Pinpoint the cell where the given text exists, returning its (x, y) midpoint coordinate. 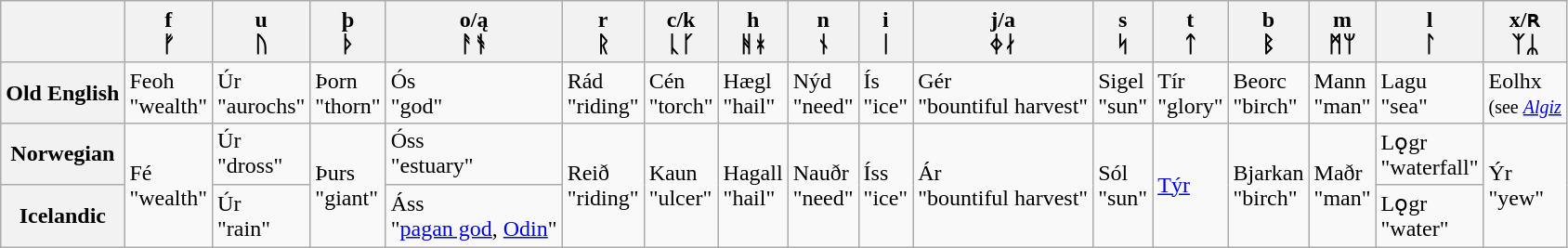
Þorn"thorn" (347, 93)
Ár"bountiful harvest" (1003, 184)
Nauðr"need" (823, 184)
iᛁ (886, 32)
Bjarkan"birch" (1269, 184)
Norwegian (63, 154)
Tír"glory" (1191, 93)
uᚢ (262, 32)
Ís"ice" (886, 93)
Old English (63, 93)
Nýd"need" (823, 93)
Fé"wealth" (169, 184)
o/ąᚨᚬ (474, 32)
Cén"torch" (681, 93)
Ós"god" (474, 93)
Maðr"man" (1342, 184)
Lǫgr"water" (1430, 215)
Gér"bountiful harvest" (1003, 93)
þᚦ (347, 32)
Íss"ice" (886, 184)
Lagu"sea" (1430, 93)
Ýr"yew" (1525, 184)
Rád"riding" (603, 93)
hᚻᚼ (752, 32)
Þurs"giant" (347, 184)
nᚾ (823, 32)
tᛏ (1191, 32)
Mann"man" (1342, 93)
Icelandic (63, 215)
sᛋ (1123, 32)
Sól"sun" (1123, 184)
Hægl"hail" (752, 93)
Sigel"sun" (1123, 93)
Úr"dross" (262, 154)
Lǫgr"waterfall" (1430, 154)
mᛗᛘ (1342, 32)
bᛒ (1269, 32)
Hagall"hail" (752, 184)
Feoh"wealth" (169, 93)
Áss"pagan god, Odin" (474, 215)
Týr (1191, 184)
Óss"estuary" (474, 154)
Úr"rain" (262, 215)
Eolhx(see Algiz (1525, 93)
rᚱ (603, 32)
Reið"riding" (603, 184)
j/aᛄᛅ (1003, 32)
Kaun"ulcer" (681, 184)
c/kᚳᚴ (681, 32)
Úr"aurochs" (262, 93)
fᚠ (169, 32)
Beorc"birch" (1269, 93)
lᛚ (1430, 32)
x/ʀᛉᛦ (1525, 32)
